Provide the (x, y) coordinate of the cell's center where the given text is located.  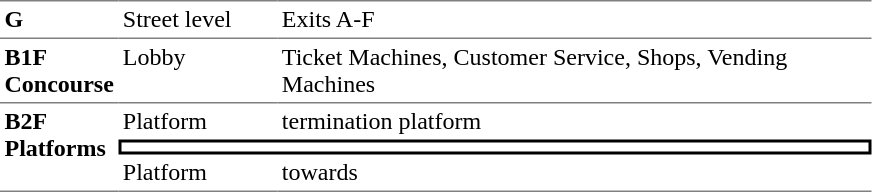
Street level (198, 19)
G (59, 19)
Lobby (198, 71)
towards (574, 173)
Exits A-F (574, 19)
B2FPlatforms (59, 148)
Ticket Machines, Customer Service, Shops, Vending Machines (574, 71)
B1FConcourse (59, 71)
termination platform (574, 122)
